Search for the cell housing the specified text and yield its [x, y] center coordinate. 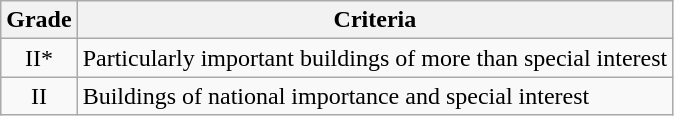
Particularly important buildings of more than special interest [375, 58]
Criteria [375, 20]
II* [39, 58]
II [39, 96]
Grade [39, 20]
Buildings of national importance and special interest [375, 96]
